From the cell containing the given text, extract its center point as [x, y] coordinate. 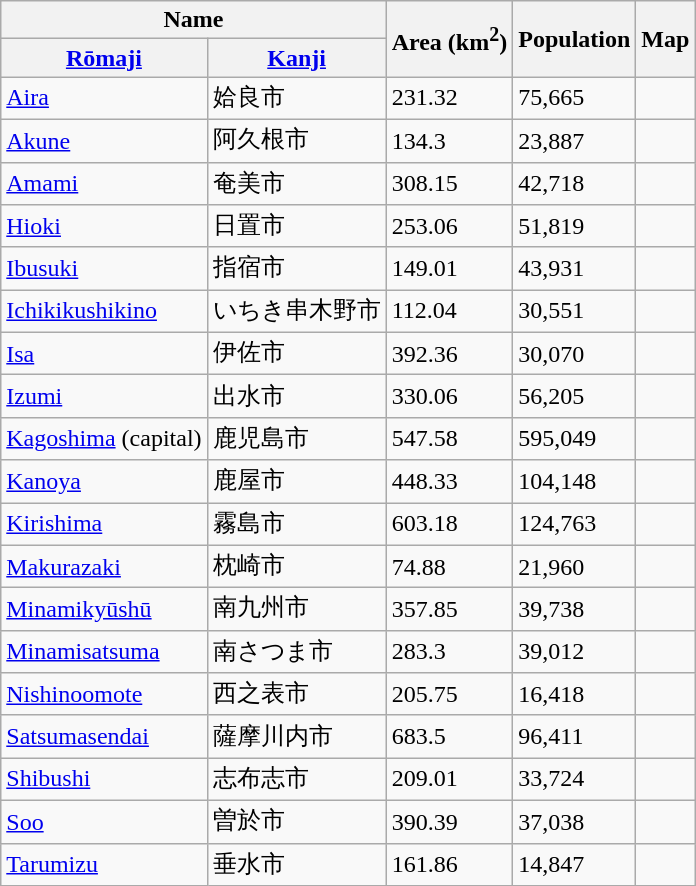
134.3 [450, 140]
683.5 [450, 736]
Name [194, 20]
Isa [104, 354]
75,665 [574, 98]
阿久根市 [296, 140]
357.85 [450, 610]
Ibusuki [104, 268]
595,049 [574, 438]
205.75 [450, 694]
Shibushi [104, 780]
Makurazaki [104, 566]
14,847 [574, 864]
南さつま市 [296, 652]
209.01 [450, 780]
曽於市 [296, 822]
いちき串木野市 [296, 312]
Nishinoomote [104, 694]
Map [666, 39]
Area (km2) [450, 39]
21,960 [574, 566]
枕崎市 [296, 566]
指宿市 [296, 268]
308.15 [450, 184]
33,724 [574, 780]
124,763 [574, 524]
161.86 [450, 864]
薩摩川内市 [296, 736]
Amami [104, 184]
Kagoshima (capital) [104, 438]
330.06 [450, 396]
96,411 [574, 736]
448.33 [450, 482]
547.58 [450, 438]
Kirishima [104, 524]
104,148 [574, 482]
南九州市 [296, 610]
Population [574, 39]
Hioki [104, 226]
42,718 [574, 184]
390.39 [450, 822]
出水市 [296, 396]
Izumi [104, 396]
603.18 [450, 524]
Minamikyūshū [104, 610]
霧島市 [296, 524]
志布志市 [296, 780]
39,012 [574, 652]
Aira [104, 98]
56,205 [574, 396]
51,819 [574, 226]
Minamisatsuma [104, 652]
39,738 [574, 610]
Rōmaji [104, 58]
74.88 [450, 566]
姶良市 [296, 98]
253.06 [450, 226]
伊佐市 [296, 354]
鹿屋市 [296, 482]
30,070 [574, 354]
垂水市 [296, 864]
43,931 [574, 268]
Ichikikushikino [104, 312]
鹿児島市 [296, 438]
283.3 [450, 652]
Satsumasendai [104, 736]
日置市 [296, 226]
Kanoya [104, 482]
Kanji [296, 58]
奄美市 [296, 184]
16,418 [574, 694]
37,038 [574, 822]
231.32 [450, 98]
Soo [104, 822]
Akune [104, 140]
西之表市 [296, 694]
149.01 [450, 268]
30,551 [574, 312]
392.36 [450, 354]
112.04 [450, 312]
23,887 [574, 140]
Tarumizu [104, 864]
